Return (x, y) of the center of cell containing provided text 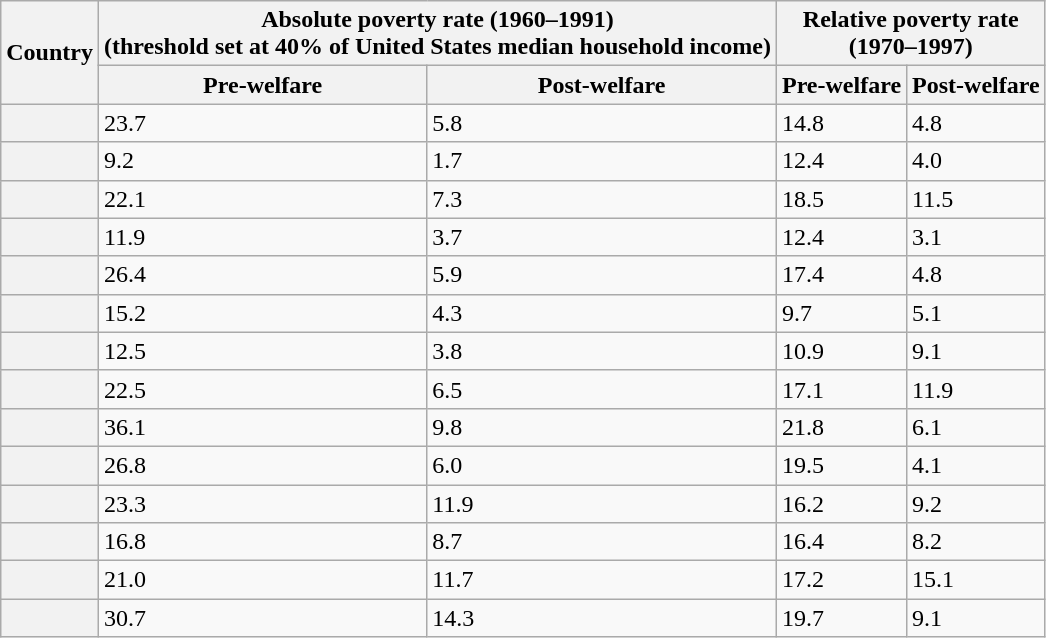
3.1 (976, 237)
4.0 (976, 161)
17.4 (841, 275)
5.8 (602, 123)
8.2 (976, 542)
30.7 (262, 618)
1.7 (602, 161)
19.7 (841, 618)
15.1 (976, 580)
4.3 (602, 313)
7.3 (602, 199)
22.1 (262, 199)
3.7 (602, 237)
21.0 (262, 580)
22.5 (262, 389)
6.0 (602, 465)
15.2 (262, 313)
17.2 (841, 580)
9.8 (602, 427)
Relative poverty rate(1970–1997) (910, 34)
6.1 (976, 427)
3.8 (602, 351)
18.5 (841, 199)
9.7 (841, 313)
12.5 (262, 351)
11.7 (602, 580)
5.9 (602, 275)
5.1 (976, 313)
23.3 (262, 503)
36.1 (262, 427)
10.9 (841, 351)
4.1 (976, 465)
8.7 (602, 542)
16.8 (262, 542)
23.7 (262, 123)
11.5 (976, 199)
Country (50, 52)
21.8 (841, 427)
14.8 (841, 123)
6.5 (602, 389)
16.4 (841, 542)
16.2 (841, 503)
Absolute poverty rate (1960–1991)(threshold set at 40% of United States median household income) (437, 34)
19.5 (841, 465)
17.1 (841, 389)
26.8 (262, 465)
14.3 (602, 618)
26.4 (262, 275)
